Extract the [X, Y] coordinate from the center of the cell holding the provided text.  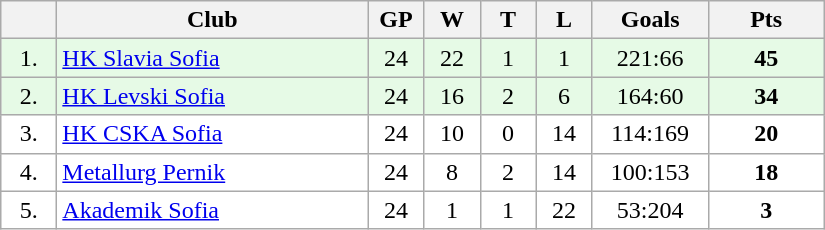
20 [766, 134]
1. [29, 58]
GP [396, 20]
HK Slavia Sofia [212, 58]
0 [508, 134]
HK CSKA Sofia [212, 134]
221:66 [650, 58]
5. [29, 210]
Club [212, 20]
18 [766, 172]
2. [29, 96]
164:60 [650, 96]
3 [766, 210]
Akademik Sofia [212, 210]
16 [452, 96]
34 [766, 96]
W [452, 20]
10 [452, 134]
HK Levski Sofia [212, 96]
4. [29, 172]
T [508, 20]
100:153 [650, 172]
Pts [766, 20]
114:169 [650, 134]
Goals [650, 20]
6 [564, 96]
45 [766, 58]
Metallurg Pernik [212, 172]
3. [29, 134]
L [564, 20]
53:204 [650, 210]
8 [452, 172]
